Search for the cell housing the specified text and yield its (X, Y) center coordinate. 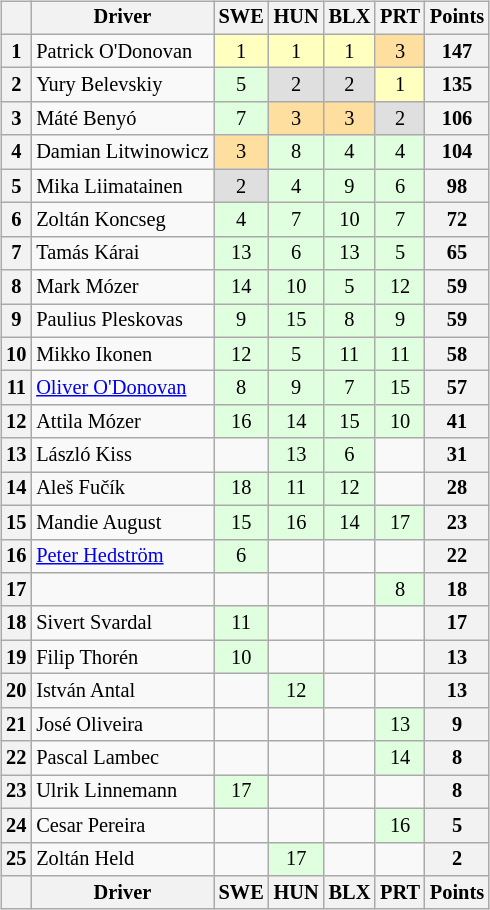
58 (457, 354)
Máté Benyó (122, 119)
31 (457, 455)
72 (457, 220)
Oliver O'Donovan (122, 388)
Cesar Pereira (122, 825)
László Kiss (122, 455)
Zoltán Held (122, 859)
Patrick O'Donovan (122, 51)
José Oliveira (122, 724)
István Antal (122, 691)
Yury Belevskiy (122, 85)
Peter Hedström (122, 556)
147 (457, 51)
106 (457, 119)
19 (16, 657)
41 (457, 422)
25 (16, 859)
Sivert Svardal (122, 623)
65 (457, 253)
Mikko Ikonen (122, 354)
Damian Litwinowicz (122, 152)
Mandie August (122, 522)
135 (457, 85)
20 (16, 691)
Attila Mózer (122, 422)
Mark Mózer (122, 287)
98 (457, 186)
Tamás Kárai (122, 253)
Pascal Lambec (122, 758)
24 (16, 825)
Paulius Pleskovas (122, 321)
21 (16, 724)
57 (457, 388)
Zoltán Koncseg (122, 220)
Mika Liimatainen (122, 186)
104 (457, 152)
28 (457, 489)
Filip Thorén (122, 657)
Ulrik Linnemann (122, 792)
Aleš Fučík (122, 489)
